Find where the given text appears and provide that cell's center as [x, y] coordinate. 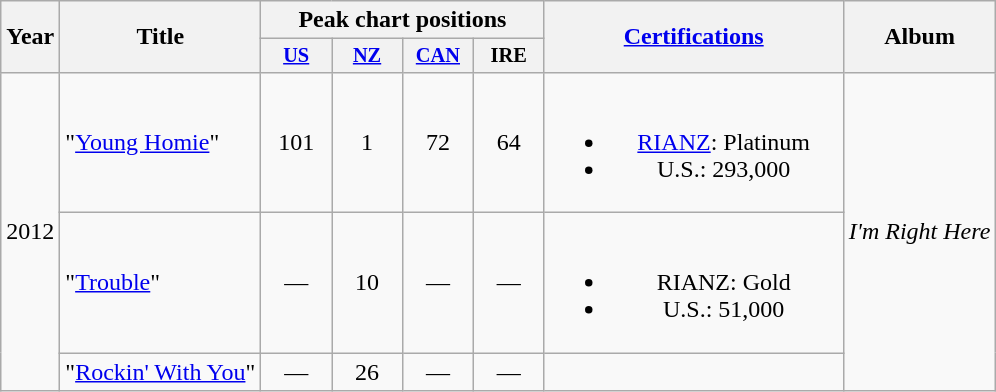
CAN [438, 56]
Title [160, 37]
Year [30, 37]
NZ [368, 56]
IRE [508, 56]
RIANZ: GoldU.S.: 51,000 [694, 283]
26 [368, 372]
I'm Right Here [920, 231]
72 [438, 142]
10 [368, 283]
2012 [30, 231]
1 [368, 142]
"Young Homie" [160, 142]
Album [920, 37]
"Trouble" [160, 283]
"Rockin' With You" [160, 372]
US [296, 56]
64 [508, 142]
Certifications [694, 37]
Peak chart positions [402, 20]
RIANZ: PlatinumU.S.: 293,000 [694, 142]
101 [296, 142]
